Find where the given text appears and provide that cell's center as (x, y) coordinate. 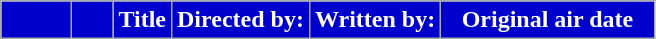
Title (142, 20)
Original air date (548, 20)
Directed by: (240, 20)
Written by: (374, 20)
